Return [x, y] of the center of cell containing provided text 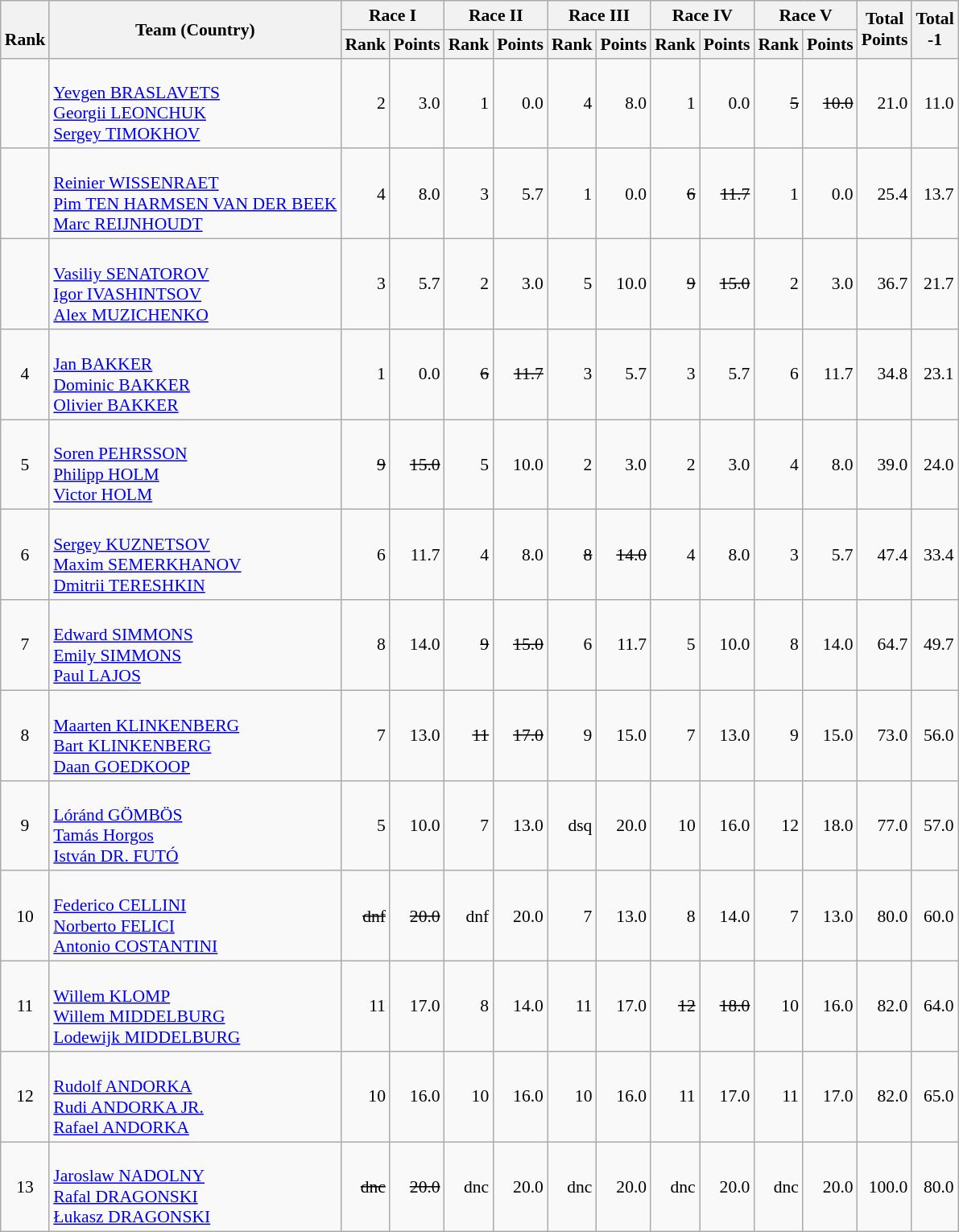
Federico CELLININorberto FELICIAntonio COSTANTINI [195, 916]
36.7 [885, 284]
Sergey KUZNETSOVMaxim SEMERKHANOVDmitrii TERESHKIN [195, 555]
23.1 [934, 374]
24.0 [934, 465]
39.0 [885, 465]
Rudolf ANDORKARudi ANDORKA JR.Rafael ANDORKA [195, 1097]
77.0 [885, 825]
49.7 [934, 645]
57.0 [934, 825]
Vasiliy SENATOROVIgor IVASHINTSOVAlex MUZICHENKO [195, 284]
13 [26, 1187]
34.8 [885, 374]
73.0 [885, 735]
33.4 [934, 555]
Total Points [885, 29]
60.0 [934, 916]
Maarten KLINKENBERGBart KLINKENBERGDaan GOEDKOOP [195, 735]
64.7 [885, 645]
dsq [572, 825]
Edward SIMMONSEmily SIMMONSPaul LAJOS [195, 645]
47.4 [885, 555]
13.7 [934, 194]
Reinier WISSENRAETPim TEN HARMSEN VAN DER BEEKMarc REIJNHOUDT [195, 194]
25.4 [885, 194]
56.0 [934, 735]
Race V [805, 15]
Race II [496, 15]
64.0 [934, 1007]
Yevgen BRASLAVETSGeorgii LEONCHUKSergey TIMOKHOV [195, 103]
Jaroslaw NADOLNYRafal DRAGONSKIŁukasz DRAGONSKI [195, 1187]
65.0 [934, 1097]
Willem KLOMPWillem MIDDELBURGLodewijk MIDDELBURG [195, 1007]
Lóránd GÖMBÖSTamás HorgosIstván DR. FUTÓ [195, 825]
Race I [392, 15]
11.0 [934, 103]
Jan BAKKERDominic BAKKEROlivier BAKKER [195, 374]
Soren PEHRSSONPhilipp HOLMVictor HOLM [195, 465]
Race III [599, 15]
21.0 [885, 103]
Race IV [702, 15]
Team (Country) [195, 29]
Total-1 [934, 29]
100.0 [885, 1187]
21.7 [934, 284]
